Output the (x, y) coordinate of the center of the cell containing the given text.  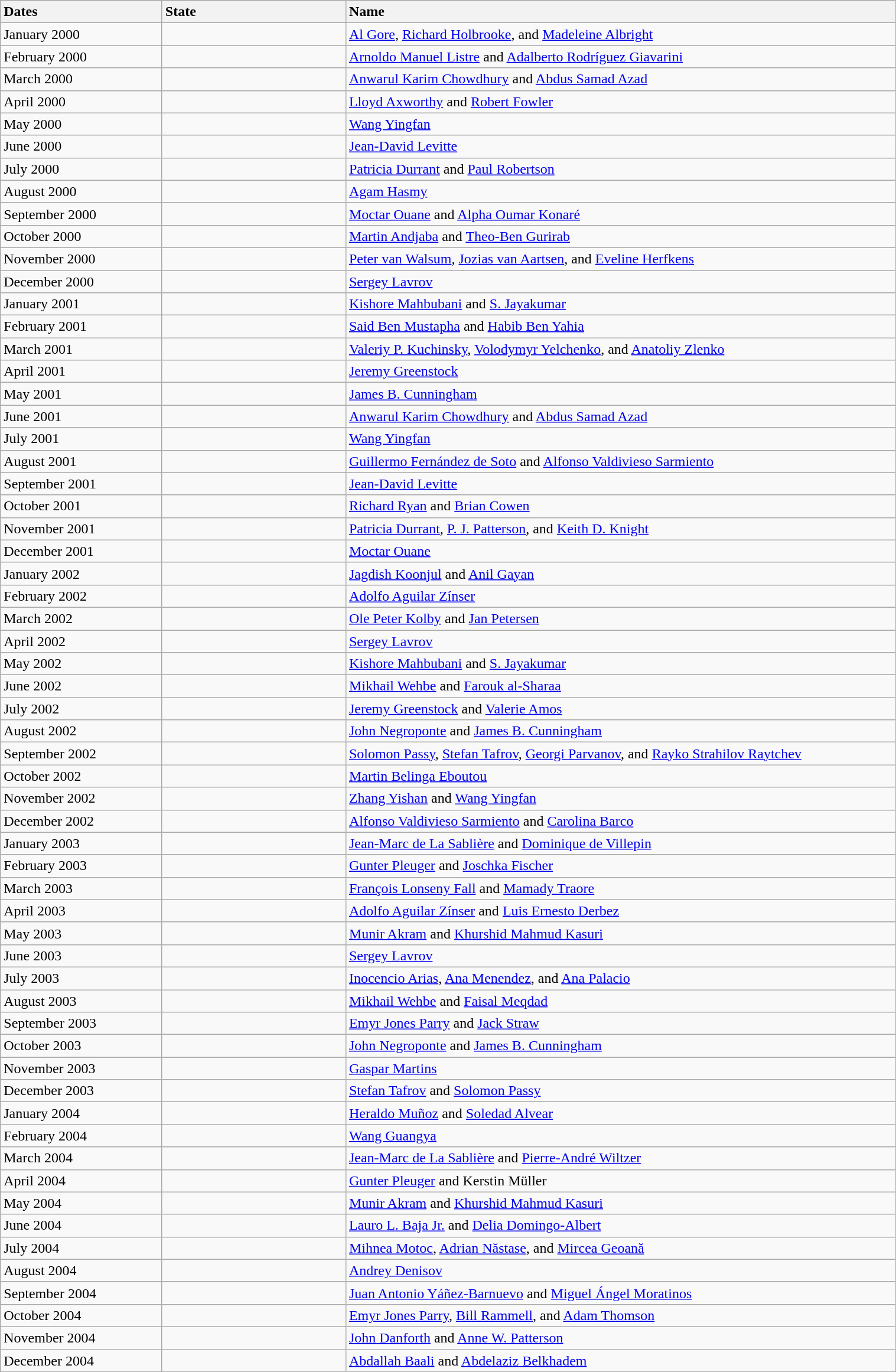
January 2003 (82, 843)
December 2002 (82, 821)
Emyr Jones Parry and Jack Straw (620, 1024)
February 2002 (82, 596)
May 2002 (82, 664)
August 2001 (82, 461)
November 2001 (82, 529)
Moctar Ouane and Alpha Oumar Konaré (620, 214)
May 2003 (82, 933)
February 2003 (82, 866)
April 2003 (82, 911)
Jeremy Greenstock and Valerie Amos (620, 709)
September 2001 (82, 484)
June 2003 (82, 956)
July 2000 (82, 169)
Mikhail Wehbe and Farouk al-Sharaa (620, 686)
April 2001 (82, 371)
Richard Ryan and Brian Cowen (620, 506)
January 2004 (82, 1113)
Said Ben Mustapha and Habib Ben Yahia (620, 327)
December 2004 (82, 1360)
July 2002 (82, 709)
December 2001 (82, 551)
February 2004 (82, 1136)
Name (620, 12)
Martin Belinga Eboutou (620, 776)
Agam Hasmy (620, 191)
Moctar Ouane (620, 551)
François Lonseny Fall and Mamady Traore (620, 888)
January 2000 (82, 34)
Al Gore, Richard Holbrooke, and Madeleine Albright (620, 34)
Wang Guangya (620, 1136)
April 2002 (82, 641)
June 2001 (82, 416)
Mihnea Motoc, Adrian Năstase, and Mircea Geoană (620, 1248)
May 2004 (82, 1203)
December 2000 (82, 282)
May 2000 (82, 124)
Jeremy Greenstock (620, 371)
April 2004 (82, 1181)
Dates (82, 12)
May 2001 (82, 394)
Patricia Durrant and Paul Robertson (620, 169)
John Danforth and Anne W. Patterson (620, 1338)
August 2000 (82, 191)
August 2002 (82, 731)
Gunter Pleuger and Joschka Fischer (620, 866)
Gaspar Martins (620, 1068)
Arnoldo Manuel Listre and Adalberto Rodríguez Giavarini (620, 57)
November 2002 (82, 799)
Adolfo Aguilar Zínser (620, 596)
Stefan Tafrov and Solomon Passy (620, 1091)
November 2003 (82, 1068)
Valeriy P. Kuchinsky, Volodymyr Yelchenko, and Anatoliy Zlenko (620, 349)
Martin Andjaba and Theo-Ben Gurirab (620, 236)
January 2002 (82, 573)
January 2001 (82, 304)
State (254, 12)
Emyr Jones Parry, Bill Rammell, and Adam Thomson (620, 1315)
September 2003 (82, 1024)
October 2003 (82, 1046)
Heraldo Muñoz and Soledad Alvear (620, 1113)
August 2003 (82, 1001)
October 2001 (82, 506)
March 2000 (82, 79)
Lloyd Axworthy and Robert Fowler (620, 102)
March 2002 (82, 618)
Zhang Yishan and Wang Yingfan (620, 799)
Patricia Durrant, P. J. Patterson, and Keith D. Knight (620, 529)
November 2004 (82, 1338)
Gunter Pleuger and Kerstin Müller (620, 1181)
Jagdish Koonjul and Anil Gayan (620, 573)
July 2003 (82, 978)
Solomon Passy, Stefan Tafrov, Georgi Parvanov, and Rayko Strahilov Raytchev (620, 754)
James B. Cunningham (620, 394)
April 2000 (82, 102)
Jean-Marc de La Sablière and Dominique de Villepin (620, 843)
October 2004 (82, 1315)
March 2001 (82, 349)
February 2001 (82, 327)
February 2000 (82, 57)
Juan Antonio Yáñez-Barnuevo and Miguel Ángel Moratinos (620, 1293)
Ole Peter Kolby and Jan Petersen (620, 618)
Abdallah Baali and Abdelaziz Belkhadem (620, 1360)
Lauro L. Baja Jr. and Delia Domingo-Albert (620, 1226)
September 2000 (82, 214)
December 2003 (82, 1091)
Mikhail Wehbe and Faisal Meqdad (620, 1001)
June 2002 (82, 686)
Adolfo Aguilar Zínser and Luis Ernesto Derbez (620, 911)
March 2004 (82, 1158)
September 2002 (82, 754)
June 2000 (82, 146)
March 2003 (82, 888)
November 2000 (82, 259)
Inocencio Arias, Ana Menendez, and Ana Palacio (620, 978)
July 2004 (82, 1248)
September 2004 (82, 1293)
August 2004 (82, 1270)
June 2004 (82, 1226)
October 2000 (82, 236)
Guillermo Fernández de Soto and Alfonso Valdivieso Sarmiento (620, 461)
Peter van Walsum, Jozias van Aartsen, and Eveline Herfkens (620, 259)
July 2001 (82, 439)
October 2002 (82, 776)
Jean-Marc de La Sablière and Pierre-André Wiltzer (620, 1158)
Alfonso Valdivieso Sarmiento and Carolina Barco (620, 821)
Andrey Denisov (620, 1270)
